Provide the [X, Y] coordinate of the cell's center where the given text is located.  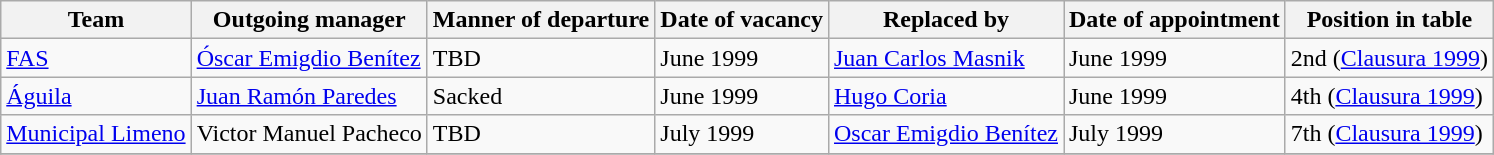
Sacked [540, 96]
Date of vacancy [742, 20]
Manner of departure [540, 20]
Juan Carlos Masnik [946, 58]
FAS [96, 58]
Hugo Coria [946, 96]
4th (Clausura 1999) [1389, 96]
Replaced by [946, 20]
Victor Manuel Pacheco [309, 134]
Juan Ramón Paredes [309, 96]
Águila [96, 96]
Municipal Limeno [96, 134]
Position in table [1389, 20]
Oscar Emigdio Benítez [946, 134]
Date of appointment [1175, 20]
Team [96, 20]
Outgoing manager [309, 20]
7th (Clausura 1999) [1389, 134]
2nd (Clausura 1999) [1389, 58]
Óscar Emigdio Benítez [309, 58]
